Detect which cell encompasses the target text, then output its (x, y) center coordinate. 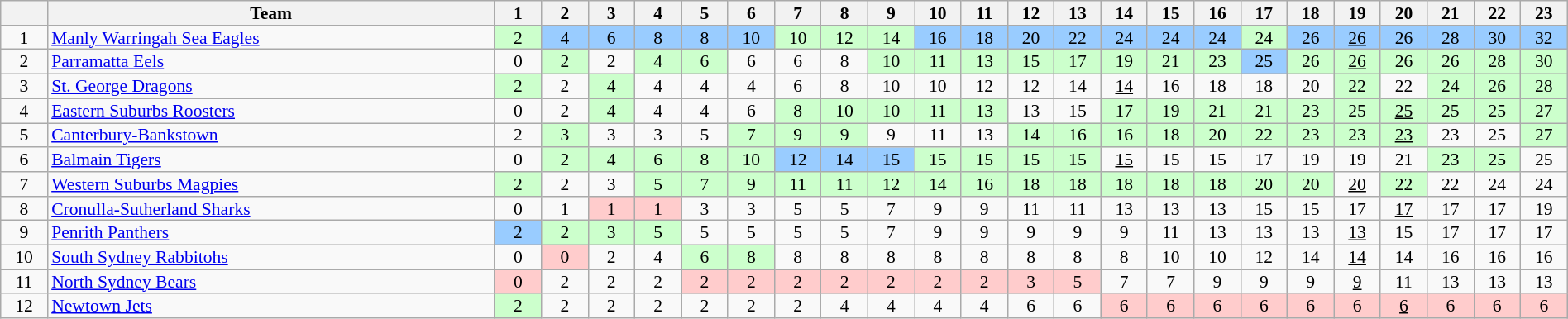
Team (271, 13)
Manly Warringah Sea Eagles (271, 38)
Newtown Jets (271, 307)
Parramatta Eels (271, 62)
Cronulla-Sutherland Sharks (271, 209)
Canterbury-Bankstown (271, 136)
St. George Dragons (271, 87)
32 (1543, 38)
Eastern Suburbs Roosters (271, 111)
North Sydney Bears (271, 282)
Western Suburbs Magpies (271, 184)
Balmain Tigers (271, 159)
South Sydney Rabbitohs (271, 258)
Penrith Panthers (271, 233)
